For the text-containing cell, return its midpoint in [X, Y] coordinate format. 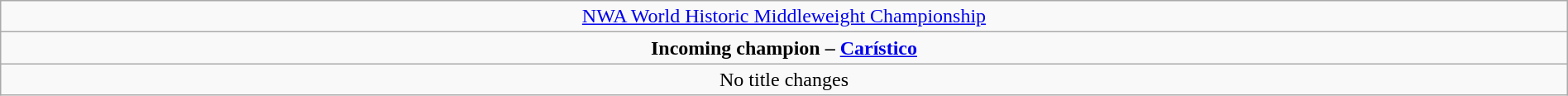
No title changes [784, 79]
Incoming champion – Carístico [784, 48]
NWA World Historic Middleweight Championship [784, 17]
